Extract the [x, y] coordinate from the center of the cell holding the provided text.  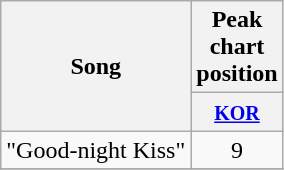
9 [237, 150]
"Good-night Kiss" [96, 150]
Peak chart position [237, 47]
Song [96, 66]
KOR [237, 112]
